Provide the (X, Y) coordinate of the cell's center where the given text is located.  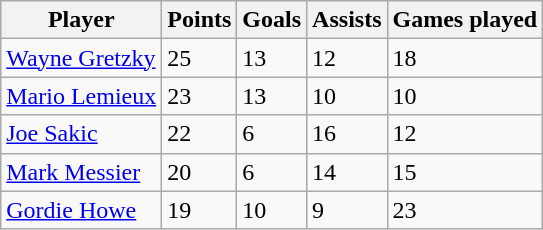
22 (200, 134)
15 (465, 172)
9 (347, 210)
Mark Messier (82, 172)
Wayne Gretzky (82, 58)
20 (200, 172)
Points (200, 20)
14 (347, 172)
Gordie Howe (82, 210)
18 (465, 58)
Mario Lemieux (82, 96)
Joe Sakic (82, 134)
Games played (465, 20)
25 (200, 58)
Player (82, 20)
16 (347, 134)
Assists (347, 20)
Goals (272, 20)
19 (200, 210)
